Detect which cell encompasses the target text, then output its (X, Y) center coordinate. 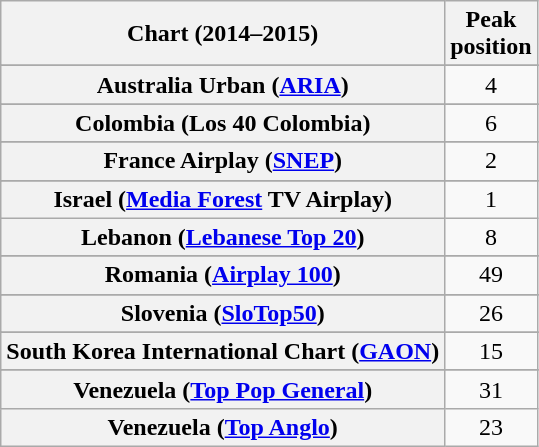
49 (491, 275)
23 (491, 427)
Lebanon (Lebanese Top 20) (223, 237)
8 (491, 237)
4 (491, 85)
1 (491, 199)
Chart (2014–2015) (223, 34)
Australia Urban (ARIA) (223, 85)
South Korea International Chart (GAON) (223, 351)
2 (491, 161)
15 (491, 351)
26 (491, 313)
Israel (Media Forest TV Airplay) (223, 199)
31 (491, 389)
Colombia (Los 40 Colombia) (223, 123)
Slovenia (SloTop50) (223, 313)
Venezuela (Top Anglo) (223, 427)
France Airplay (SNEP) (223, 161)
Venezuela (Top Pop General) (223, 389)
Peakposition (491, 34)
Romania (Airplay 100) (223, 275)
6 (491, 123)
